From the cell containing the given text, extract its center point as (X, Y) coordinate. 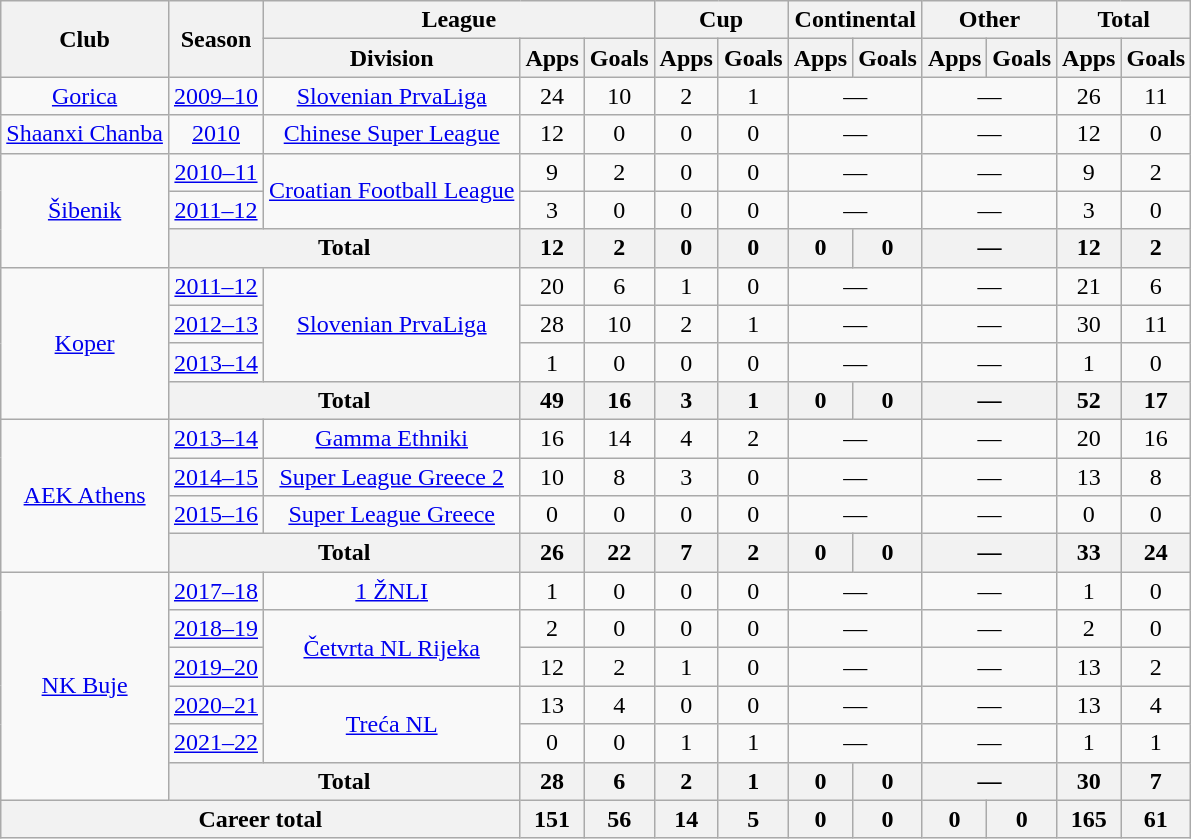
Gorica (85, 96)
22 (619, 553)
49 (552, 400)
1 ŽNLI (392, 591)
2010 (216, 134)
Club (85, 39)
5 (753, 819)
2021–22 (216, 743)
Gamma Ethniki (392, 438)
2009–10 (216, 96)
Other (989, 20)
Croatian Football League (392, 191)
2018–19 (216, 629)
2019–20 (216, 667)
Četvrta NL Rijeka (392, 648)
Super League Greece (392, 515)
52 (1089, 400)
2012–13 (216, 324)
2015–16 (216, 515)
Career total (260, 819)
Treća NL (392, 724)
56 (619, 819)
2010–11 (216, 172)
AEK Athens (85, 495)
Season (216, 39)
Continental (855, 20)
2014–15 (216, 477)
165 (1089, 819)
33 (1089, 553)
151 (552, 819)
Chinese Super League (392, 134)
Šibenik (85, 210)
NK Buje (85, 686)
Super League Greece 2 (392, 477)
2020–21 (216, 705)
61 (1156, 819)
Shaanxi Chanba (85, 134)
Cup (721, 20)
Koper (85, 343)
17 (1156, 400)
Division (392, 58)
2017–18 (216, 591)
21 (1089, 286)
League (460, 20)
